From the cell containing the given text, extract its center point as (X, Y) coordinate. 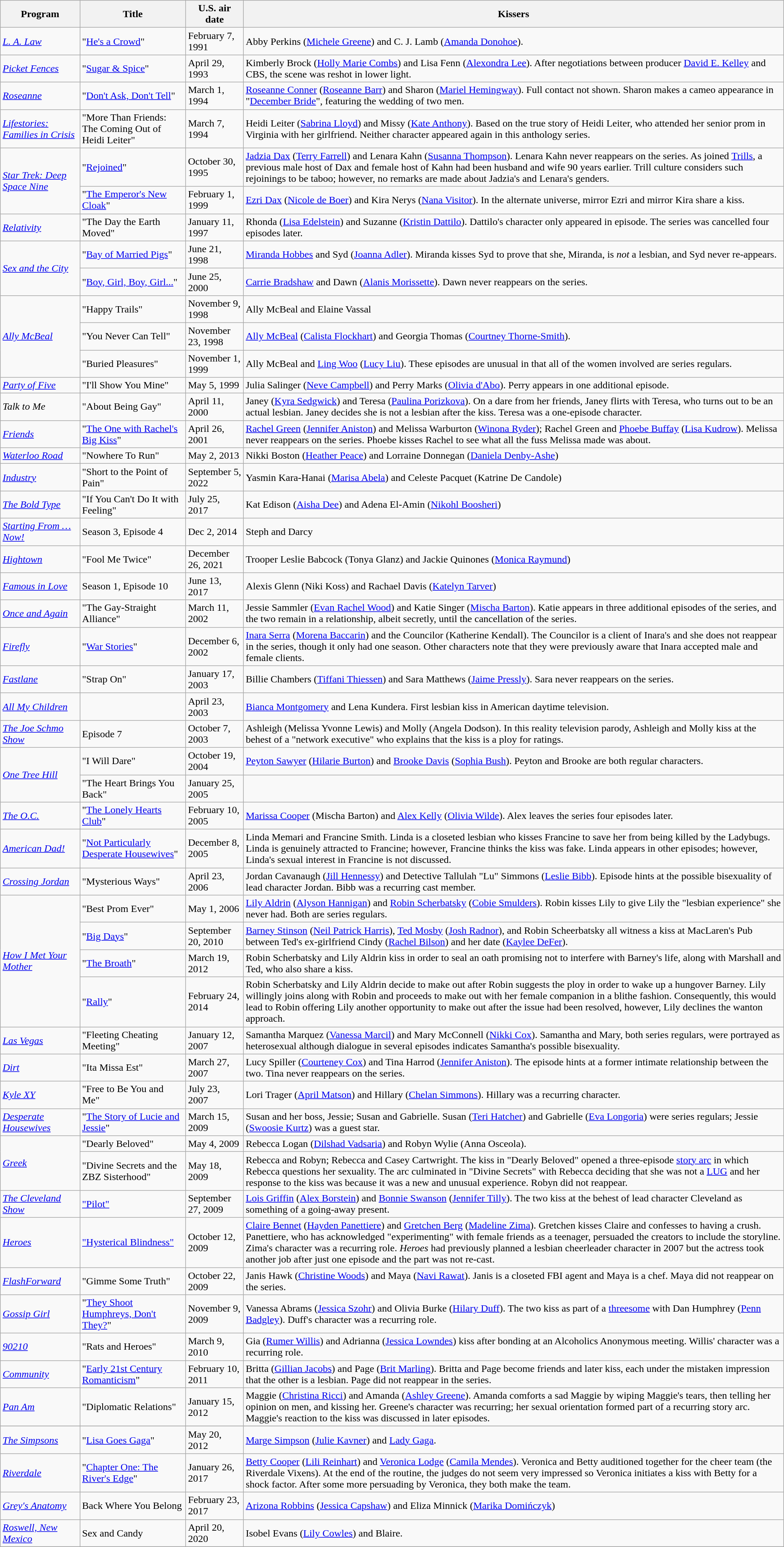
Ally McBeal and Elaine Vassal (513, 309)
April 23, 2003 (214, 706)
"They Shoot Humphreys, Don't They?" (132, 1314)
"The Heart Brings You Back" (132, 788)
September 20, 2010 (214, 936)
"Rally" (132, 1002)
Rhonda (Lisa Edelstein) and Suzanne (Kristin Dattilo). Dattilo's character only appeared in episode. The series was cancelled four episodes later. (513, 227)
The O.C. (40, 816)
"You Never Can Tell" (132, 336)
Roseanne (40, 96)
October 22, 2009 (214, 1281)
March 7, 1994 (214, 129)
"If You Can't Do It with Feeling" (132, 504)
"Dearly Beloved" (132, 1144)
Alexis Glenn (Niki Koss) and Rachael Davis (Katelyn Tarver) (513, 586)
Sex and Candy (132, 1533)
Kat Edison (Aisha Dee) and Adena El-Amin (Nikohl Boosheri) (513, 504)
Pan Am (40, 1407)
Roswell, New Mexico (40, 1533)
The Cleveland Show (40, 1204)
January 11, 1997 (214, 227)
September 5, 2022 (214, 478)
November 9, 2009 (214, 1314)
Gossip Girl (40, 1314)
"Boy, Girl, Boy, Girl..." (132, 282)
January 12, 2007 (214, 1041)
February 1, 1999 (214, 200)
October 30, 1995 (214, 167)
Back Where You Belong (132, 1506)
June 25, 2000 (214, 282)
L. A. Law (40, 41)
October 12, 2009 (214, 1242)
December 8, 2005 (214, 849)
Waterloo Road (40, 456)
May 18, 2009 (214, 1171)
June 13, 2017 (214, 586)
Dirt (40, 1067)
March 19, 2012 (214, 963)
"The Story of Lucie and Jessie" (132, 1122)
Sex and the City (40, 268)
American Dad! (40, 849)
Hightown (40, 559)
January 15, 2012 (214, 1407)
April 26, 2001 (214, 434)
November 1, 1999 (214, 364)
Friends (40, 434)
Las Vegas (40, 1041)
January 17, 2003 (214, 679)
All My Children (40, 706)
"Chapter One: The River's Edge" (132, 1473)
Heroes (40, 1242)
Ally McBeal (40, 336)
Nikki Boston (Heather Peace) and Lorraine Donnegan (Daniela Denby-Ashe) (513, 456)
Carrie Bradshaw and Dawn (Alanis Morissette). Dawn never reappears on the series. (513, 282)
"The Emperor's New Cloak" (132, 200)
Lori Trager (April Matson) and Hillary (Chelan Simmons). Hillary was a recurring character. (513, 1095)
July 25, 2017 (214, 504)
Episode 7 (132, 734)
"Sugar & Spice" (132, 69)
Title (132, 14)
Once and Again (40, 613)
"Mysterious Ways" (132, 881)
Ezri Dax (Nicole de Boer) and Kira Nerys (Nana Visitor). In the alternate universe, mirror Ezri and mirror Kira share a kiss. (513, 200)
Party of Five (40, 385)
February 23, 2017 (214, 1506)
Star Trek: Deep Space Nine (40, 181)
Marissa Cooper (Mischa Barton) and Alex Kelly (Olivia Wilde). Alex leaves the series four episodes later. (513, 816)
April 11, 2000 (214, 407)
Relativity (40, 227)
February 24, 2014 (214, 1002)
"Best Prom Ever" (132, 909)
May 1, 2006 (214, 909)
March 9, 2010 (214, 1347)
"Short to the Point of Pain" (132, 478)
"He's a Crowd" (132, 41)
"Nowhere To Run" (132, 456)
U.S. air date (214, 14)
"Lisa Goes Gaga" (132, 1440)
Arizona Robbins (Jessica Capshaw) and Eliza Minnick (Marika Domińczyk) (513, 1506)
Grey's Anatomy (40, 1506)
"Not Particularly Desperate Housewives" (132, 849)
February 7, 1991 (214, 41)
The Joe Schmo Show (40, 734)
"The Lonely Hearts Club" (132, 816)
The Simpsons (40, 1440)
January 25, 2005 (214, 788)
May 4, 2009 (214, 1144)
Marge Simpson (Julie Kavner) and Lady Gaga. (513, 1440)
Community (40, 1374)
"I'll Show You Mine" (132, 385)
"Gimme Some Truth" (132, 1281)
April 20, 2020 (214, 1533)
Program (40, 14)
"Divine Secrets and the ZBZ Sisterhood" (132, 1171)
Firefly (40, 646)
Gia (Rumer Willis) and Adrianna (Jessica Lowndes) kiss after bonding at an Alcoholics Anonymous meeting. Willis' character was a recurring role. (513, 1347)
"Early 21st Century Romanticism" (132, 1374)
"I Will Dare" (132, 761)
Bianca Montgomery and Lena Kundera. First lesbian kiss in American daytime television. (513, 706)
"Ita Missa Est" (132, 1067)
"Pilot" (132, 1204)
"Bay of Married Pigs" (132, 255)
"The Broath" (132, 963)
The Bold Type (40, 504)
"Diplomatic Relations" (132, 1407)
October 7, 2003 (214, 734)
One Tree Hill (40, 775)
"Big Days" (132, 936)
90210 (40, 1347)
November 23, 1998 (214, 336)
January 26, 2017 (214, 1473)
Ally McBeal (Calista Flockhart) and Georgia Thomas (Courtney Thorne-Smith). (513, 336)
"Fool Me Twice" (132, 559)
"The One with Rachel's Big Kiss" (132, 434)
Industry (40, 478)
June 21, 1998 (214, 255)
October 19, 2004 (214, 761)
December 6, 2002 (214, 646)
Steph and Darcy (513, 532)
Greek (40, 1163)
September 27, 2009 (214, 1204)
Billie Chambers (Tiffani Thiessen) and Sara Matthews (Jaime Pressly). Sara never reappears on the series. (513, 679)
How I Met Your Mother (40, 961)
Abby Perkins (Michele Greene) and C. J. Lamb (Amanda Donohoe). (513, 41)
March 11, 2002 (214, 613)
Season 3, Episode 4 (132, 532)
Starting From … Now! (40, 532)
Dec 2, 2014 (214, 532)
"Hysterical Blindness" (132, 1242)
"The Gay-Straight Alliance" (132, 613)
November 9, 1998 (214, 309)
Season 1, Episode 10 (132, 586)
Janis Hawk (Christine Woods) and Maya (Navi Rawat). Janis is a closeted FBI agent and Maya is a chef. Maya did not reappear on the series. (513, 1281)
Famous in Love (40, 586)
Peyton Sawyer (Hilarie Burton) and Brooke Davis (Sophia Bush). Peyton and Brooke are both regular characters. (513, 761)
"War Stories" (132, 646)
Kissers (513, 14)
March 15, 2009 (214, 1122)
"About Being Gay" (132, 407)
"Fleeting Cheating Meeting" (132, 1041)
"Happy Trails" (132, 309)
"Strap On" (132, 679)
FlashForward (40, 1281)
March 27, 2007 (214, 1067)
Ally McBeal and Ling Woo (Lucy Liu). These episodes are unusual in that all of the women involved are series regulars. (513, 364)
Julia Salinger (Neve Campbell) and Perry Marks (Olivia d'Abo). Perry appears in one additional episode. (513, 385)
April 23, 2006 (214, 881)
"Rejoined" (132, 167)
Desperate Housewives (40, 1122)
March 1, 1994 (214, 96)
Trooper Leslie Babcock (Tonya Glanz) and Jackie Quinones (Monica Raymund) (513, 559)
Riverdale (40, 1473)
Fastlane (40, 679)
May 2, 2013 (214, 456)
February 10, 2011 (214, 1374)
May 5, 1999 (214, 385)
Rebecca Logan (Dilshad Vadsaria) and Robyn Wylie (Anna Osceola). (513, 1144)
"Buried Pleasures" (132, 364)
Kyle XY (40, 1095)
"More Than Friends: The Coming Out of Heidi Leiter" (132, 129)
Crossing Jordan (40, 881)
Talk to Me (40, 407)
Yasmin Kara-Hanai (Marisa Abela) and Celeste Pacquet (Katrine De Candole) (513, 478)
Isobel Evans (Lily Cowles) and Blaire. (513, 1533)
"Free to Be You and Me" (132, 1095)
Picket Fences (40, 69)
Lifestories: Families in Crisis (40, 129)
July 23, 2007 (214, 1095)
Miranda Hobbes and Syd (Joanna Adler). Miranda kisses Syd to prove that she, Miranda, is not a lesbian, and Syd never re-appears. (513, 255)
May 20, 2012 (214, 1440)
December 26, 2021 (214, 559)
April 29, 1993 (214, 69)
"The Day the Earth Moved" (132, 227)
"Don't Ask, Don't Tell" (132, 96)
"Rats and Heroes" (132, 1347)
February 10, 2005 (214, 816)
